Extract the [x, y] coordinate from the center of the cell holding the provided text.  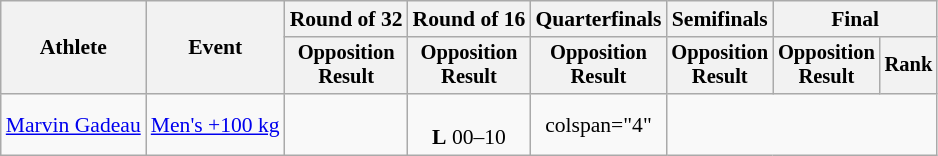
Men's +100 kg [216, 124]
Athlete [74, 48]
Round of 32 [346, 19]
Event [216, 48]
Marvin Gadeau [74, 124]
L 00–10 [470, 124]
Quarterfinals [598, 19]
colspan="4" [598, 124]
Round of 16 [470, 19]
Final [855, 19]
Rank [909, 66]
Semifinals [720, 19]
